Search for the cell housing the specified text and yield its [X, Y] center coordinate. 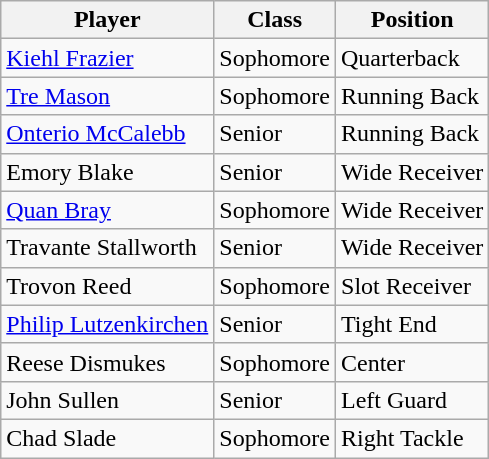
Travante Stallworth [108, 248]
Slot Receiver [412, 286]
Emory Blake [108, 172]
Right Tackle [412, 438]
Quan Bray [108, 210]
Onterio McCalebb [108, 134]
Left Guard [412, 400]
Tight End [412, 324]
Player [108, 20]
Kiehl Frazier [108, 58]
Reese Dismukes [108, 362]
Philip Lutzenkirchen [108, 324]
Tre Mason [108, 96]
Chad Slade [108, 438]
Class [275, 20]
Trovon Reed [108, 286]
Center [412, 362]
John Sullen [108, 400]
Quarterback [412, 58]
Position [412, 20]
